Find where the given text appears and provide that cell's center as [x, y] coordinate. 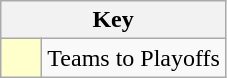
Teams to Playoffs [134, 58]
Key [114, 20]
